Scan for the cell matching the given text and deliver its (X, Y) coordinate at center. 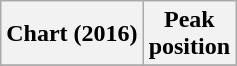
Chart (2016) (72, 34)
Peak position (189, 34)
